Scan for the cell matching the given text and deliver its [x, y] coordinate at center. 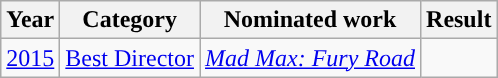
2015 [30, 58]
Year [30, 20]
Nominated work [310, 20]
Result [459, 20]
Best Director [130, 58]
Category [130, 20]
Mad Max: Fury Road [310, 58]
